For the text-containing cell, return its midpoint in (X, Y) coordinate format. 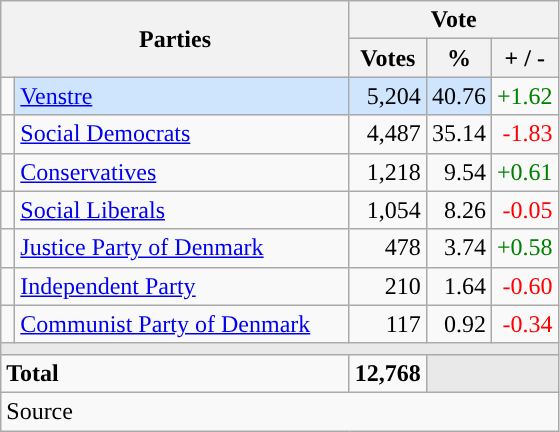
1,218 (388, 172)
+ / - (524, 58)
+0.61 (524, 172)
Total (176, 373)
9.54 (458, 172)
Social Liberals (182, 210)
Votes (388, 58)
12,768 (388, 373)
0.92 (458, 324)
Parties (176, 39)
478 (388, 248)
Conservatives (182, 172)
Justice Party of Denmark (182, 248)
Communist Party of Denmark (182, 324)
+1.62 (524, 96)
8.26 (458, 210)
+0.58 (524, 248)
Source (280, 411)
1.64 (458, 286)
210 (388, 286)
4,487 (388, 134)
35.14 (458, 134)
5,204 (388, 96)
-0.05 (524, 210)
3.74 (458, 248)
% (458, 58)
-0.60 (524, 286)
Venstre (182, 96)
-0.34 (524, 324)
40.76 (458, 96)
1,054 (388, 210)
Independent Party (182, 286)
Vote (454, 20)
Social Democrats (182, 134)
-1.83 (524, 134)
117 (388, 324)
